Determine the [x, y] coordinate at the center of the cell enclosing the given text.  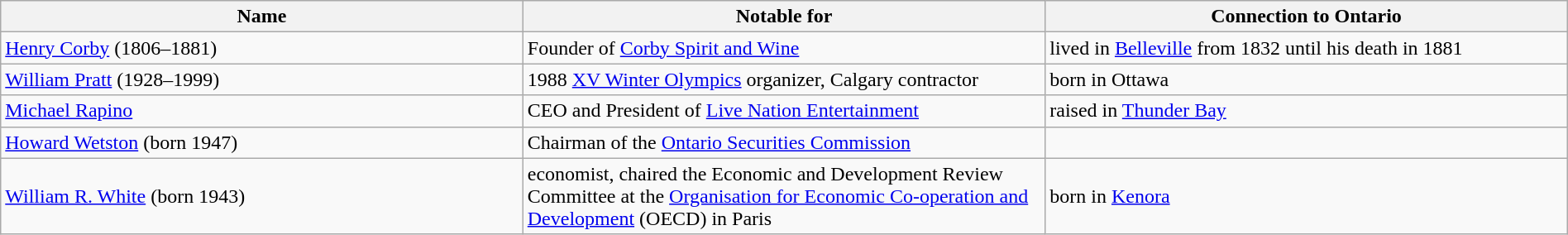
1988 XV Winter Olympics organizer, Calgary contractor [784, 79]
Chairman of the Ontario Securities Commission [784, 142]
Name [262, 17]
Howard Wetston (born 1947) [262, 142]
born in Kenora [1307, 196]
economist, chaired the Economic and Development Review Committee at the Organisation for Economic Co-operation and Development (OECD) in Paris [784, 196]
Henry Corby (1806–1881) [262, 48]
William R. White (born 1943) [262, 196]
Connection to Ontario [1307, 17]
Michael Rapino [262, 111]
raised in Thunder Bay [1307, 111]
William Pratt (1928–1999) [262, 79]
lived in Belleville from 1832 until his death in 1881 [1307, 48]
Notable for [784, 17]
born in Ottawa [1307, 79]
CEO and President of Live Nation Entertainment [784, 111]
Founder of Corby Spirit and Wine [784, 48]
